Output the [X, Y] coordinate of the center of the cell containing the given text.  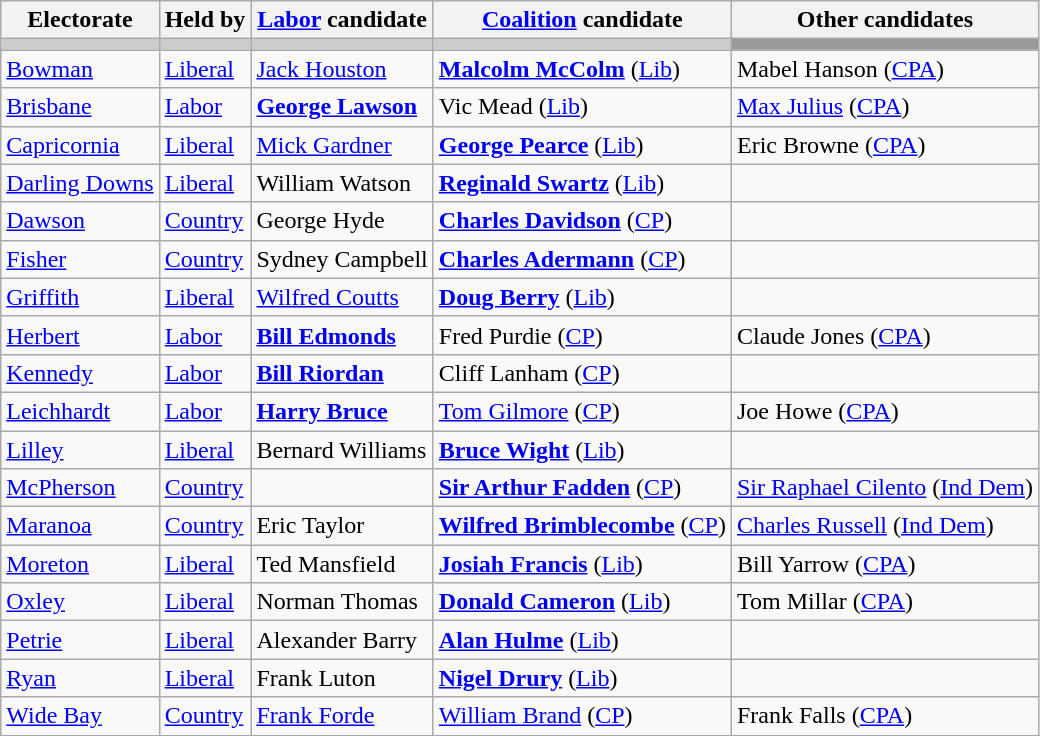
Herbert [80, 335]
Josiah Francis (Lib) [582, 564]
McPherson [80, 488]
Coalition candidate [582, 20]
Other candidates [884, 20]
Sir Raphael Cilento (Ind Dem) [884, 488]
Eric Browne (CPA) [884, 145]
William Watson [342, 183]
Claude Jones (CPA) [884, 335]
Lilley [80, 449]
Harry Bruce [342, 411]
Frank Forde [342, 716]
Bruce Wight (Lib) [582, 449]
Kennedy [80, 373]
Tom Gilmore (CP) [582, 411]
George Pearce (Lib) [582, 145]
Oxley [80, 602]
Mabel Hanson (CPA) [884, 69]
Fisher [80, 259]
Joe Howe (CPA) [884, 411]
Ted Mansfield [342, 564]
Sydney Campbell [342, 259]
Vic Mead (Lib) [582, 107]
George Hyde [342, 221]
Electorate [80, 20]
Mick Gardner [342, 145]
Charles Davidson (CP) [582, 221]
Dawson [80, 221]
Capricornia [80, 145]
Sir Arthur Fadden (CP) [582, 488]
Bill Yarrow (CPA) [884, 564]
Reginald Swartz (Lib) [582, 183]
Petrie [80, 640]
Nigel Drury (Lib) [582, 678]
Malcolm McColm (Lib) [582, 69]
Frank Falls (CPA) [884, 716]
Wilfred Coutts [342, 297]
Wide Bay [80, 716]
Labor candidate [342, 20]
Ryan [80, 678]
Doug Berry (Lib) [582, 297]
Leichhardt [80, 411]
Bill Edmonds [342, 335]
Alan Hulme (Lib) [582, 640]
Donald Cameron (Lib) [582, 602]
Brisbane [80, 107]
Maranoa [80, 526]
Bowman [80, 69]
Wilfred Brimblecombe (CP) [582, 526]
Moreton [80, 564]
Charles Adermann (CP) [582, 259]
Cliff Lanham (CP) [582, 373]
Held by [205, 20]
Griffith [80, 297]
Darling Downs [80, 183]
Eric Taylor [342, 526]
Alexander Barry [342, 640]
George Lawson [342, 107]
Max Julius (CPA) [884, 107]
Norman Thomas [342, 602]
Jack Houston [342, 69]
William Brand (CP) [582, 716]
Bill Riordan [342, 373]
Tom Millar (CPA) [884, 602]
Charles Russell (Ind Dem) [884, 526]
Frank Luton [342, 678]
Fred Purdie (CP) [582, 335]
Bernard Williams [342, 449]
